Search for the cell housing the specified text and yield its (x, y) center coordinate. 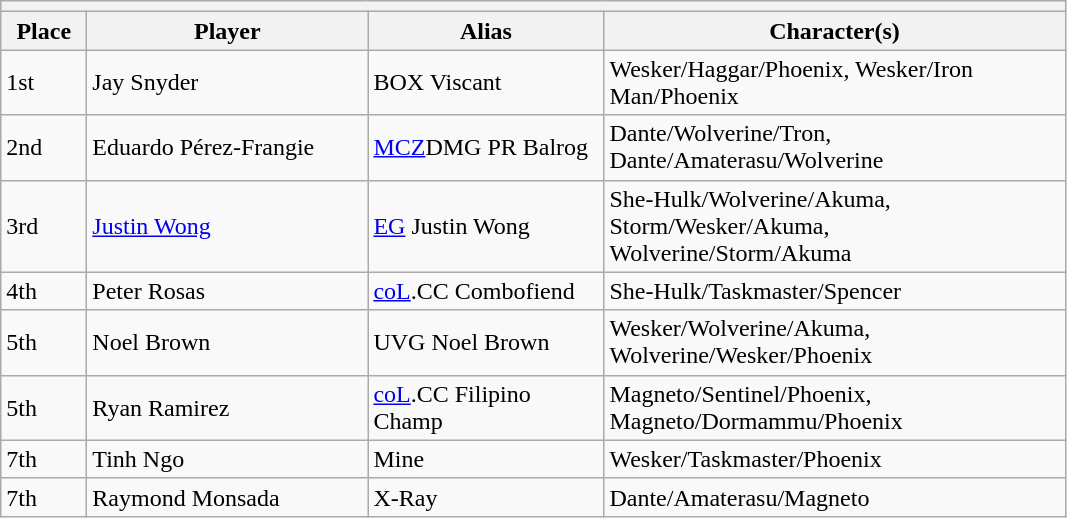
MCZDMG PR Balrog (486, 148)
Jay Snyder (228, 82)
BOX Viscant (486, 82)
Peter Rosas (228, 291)
Dante/Amaterasu/Magneto (834, 497)
EG Justin Wong (486, 226)
Raymond Monsada (228, 497)
Ryan Ramirez (228, 408)
X-Ray (486, 497)
She-Hulk/Wolverine/Akuma, Storm/Wesker/Akuma, Wolverine/Storm/Akuma (834, 226)
Tinh Ngo (228, 459)
Dante/Wolverine/Tron, Dante/Amaterasu/Wolverine (834, 148)
Player (228, 31)
Wesker/Taskmaster/Phoenix (834, 459)
3rd (44, 226)
Alias (486, 31)
1st (44, 82)
2nd (44, 148)
Mine (486, 459)
Wesker/Wolverine/Akuma, Wolverine/Wesker/Phoenix (834, 342)
Eduardo Pérez-Frangie (228, 148)
Character(s) (834, 31)
She-Hulk/Taskmaster/Spencer (834, 291)
4th (44, 291)
UVG Noel Brown (486, 342)
Justin Wong (228, 226)
coL.CC Filipino Champ (486, 408)
Place (44, 31)
Noel Brown (228, 342)
Magneto/Sentinel/Phoenix, Magneto/Dormammu/Phoenix (834, 408)
coL.CC Combofiend (486, 291)
Wesker/Haggar/Phoenix, Wesker/Iron Man/Phoenix (834, 82)
